Capture the cell that displays the provided text and extract its [x, y] central coordinate. 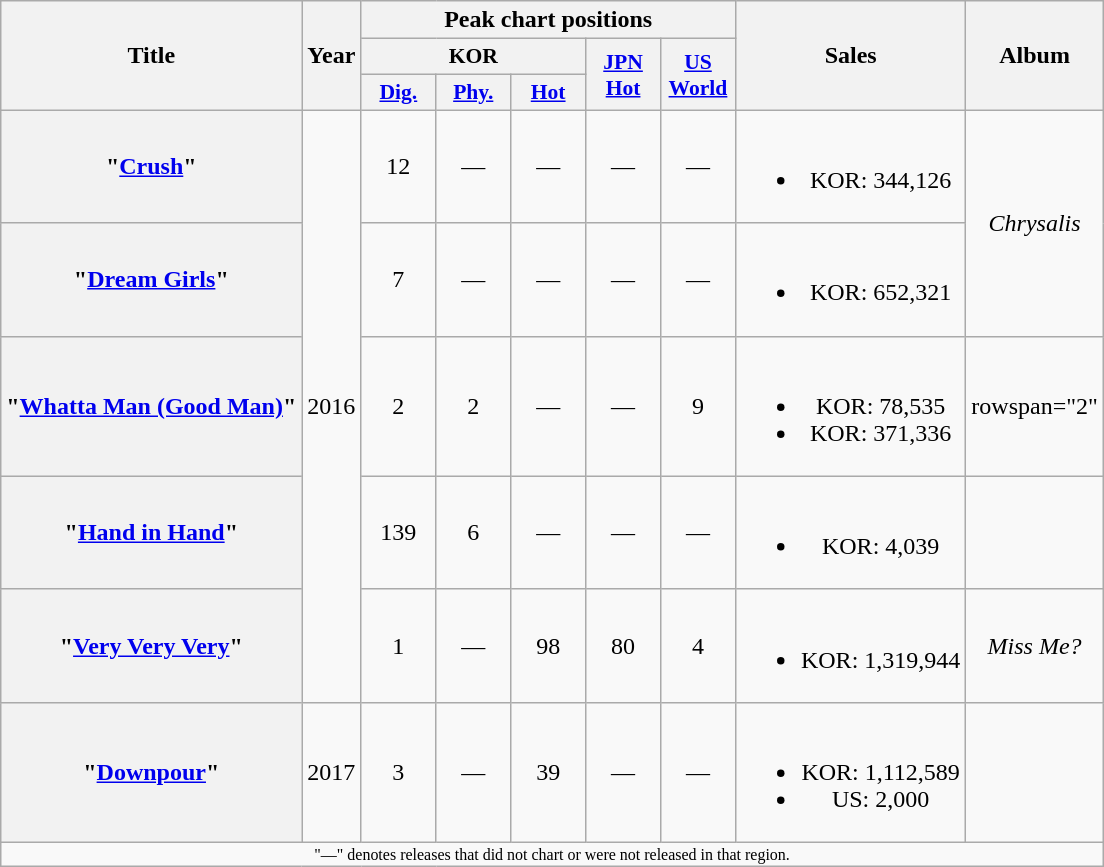
2016 [332, 406]
Sales [850, 56]
"Very Very Very" [152, 646]
KOR: 1,319,944 [850, 646]
KOR: 1,112,589US: 2,000 [850, 772]
Chrysalis [1035, 223]
"Hand in Hand" [152, 532]
KOR: 344,126 [850, 166]
4 [698, 646]
"—" denotes releases that did not chart or were not released in that region. [552, 854]
Dig. [398, 92]
1 [398, 646]
139 [398, 532]
Year [332, 56]
Peak chart positions [548, 20]
USWorld [698, 74]
2017 [332, 772]
3 [398, 772]
Phy. [474, 92]
9 [698, 406]
39 [548, 772]
KOR: 78,535 KOR: 371,336 [850, 406]
KOR: 652,321 [850, 280]
Miss Me? [1035, 646]
"Crush" [152, 166]
Album [1035, 56]
Title [152, 56]
6 [474, 532]
JPNHot [624, 74]
80 [624, 646]
"Downpour" [152, 772]
12 [398, 166]
7 [398, 280]
KOR: 4,039 [850, 532]
KOR [474, 57]
"Dream Girls" [152, 280]
"Whatta Man (Good Man)" [152, 406]
rowspan="2" [1035, 406]
Hot [548, 92]
98 [548, 646]
